Detect which cell encompasses the target text, then output its (X, Y) center coordinate. 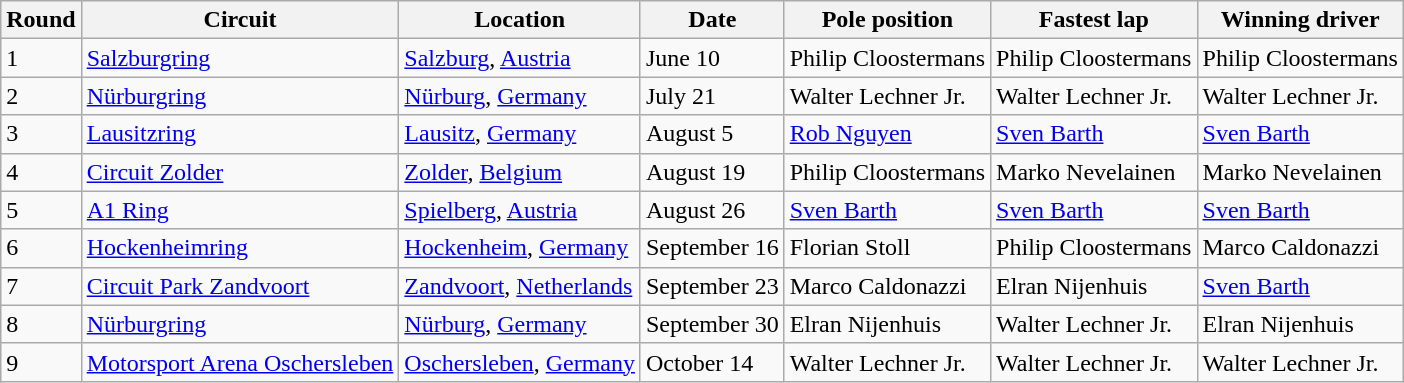
Winning driver (1300, 20)
Hockenheimring (240, 248)
Pole position (887, 20)
8 (41, 324)
Salzburgring (240, 58)
June 10 (712, 58)
Location (520, 20)
Florian Stoll (887, 248)
Lausitz, Germany (520, 134)
Oschersleben, Germany (520, 362)
September 23 (712, 286)
6 (41, 248)
August 26 (712, 210)
A1 Ring (240, 210)
Zandvoort, Netherlands (520, 286)
1 (41, 58)
Date (712, 20)
Spielberg, Austria (520, 210)
September 30 (712, 324)
Salzburg, Austria (520, 58)
Round (41, 20)
Circuit Park Zandvoort (240, 286)
Circuit Zolder (240, 172)
7 (41, 286)
July 21 (712, 96)
Circuit (240, 20)
5 (41, 210)
Lausitzring (240, 134)
Hockenheim, Germany (520, 248)
September 16 (712, 248)
4 (41, 172)
Motorsport Arena Oschersleben (240, 362)
Zolder, Belgium (520, 172)
Rob Nguyen (887, 134)
August 19 (712, 172)
October 14 (712, 362)
3 (41, 134)
2 (41, 96)
9 (41, 362)
August 5 (712, 134)
Fastest lap (1094, 20)
